Locate the cell with the specified text and output its (x, y) center coordinate. 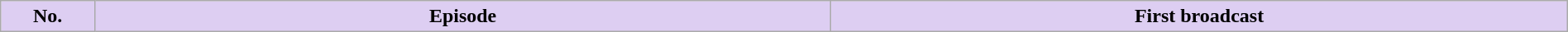
First broadcast (1199, 16)
No. (48, 16)
Episode (462, 16)
